Locate the cell with the specified text and output its (X, Y) center coordinate. 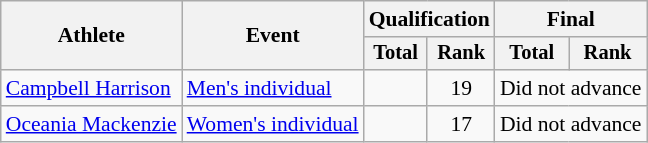
Qualification (430, 19)
19 (460, 88)
Women's individual (273, 124)
17 (460, 124)
Final (571, 19)
Athlete (92, 36)
Men's individual (273, 88)
Campbell Harrison (92, 88)
Oceania Mackenzie (92, 124)
Event (273, 36)
